Locate the cell with the specified text and output its [x, y] center coordinate. 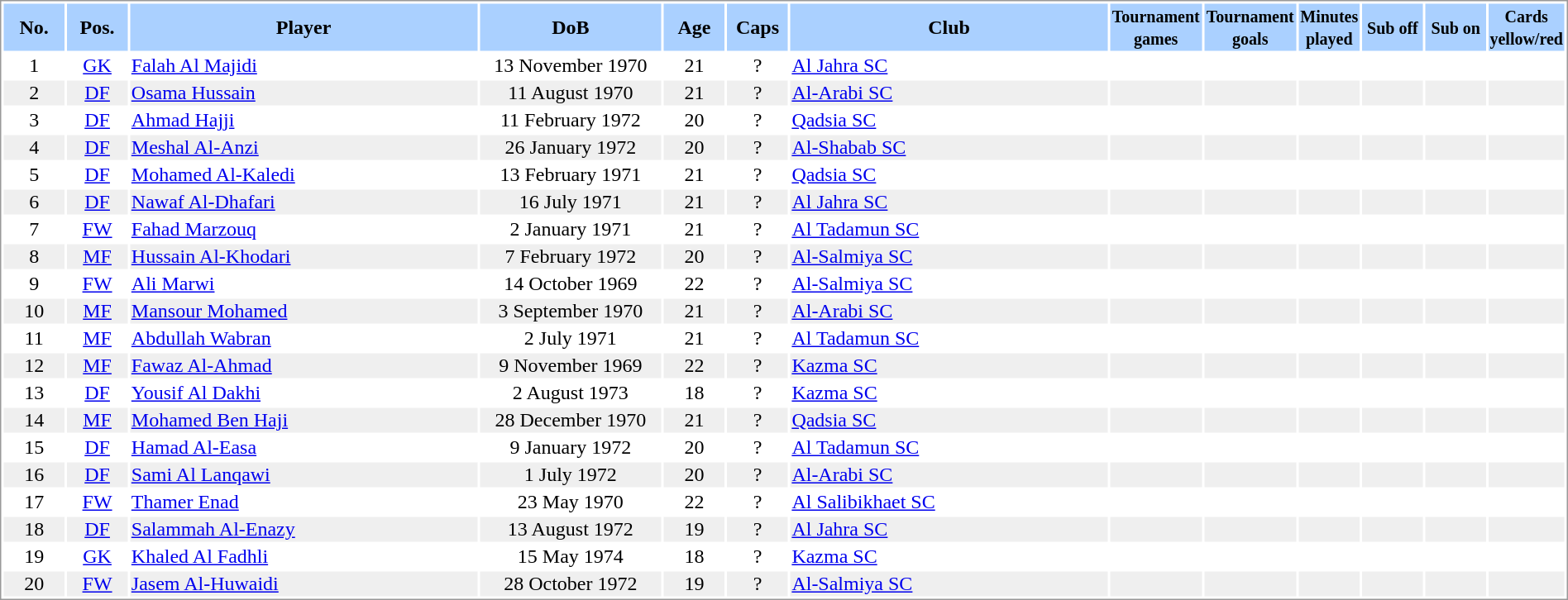
26 January 1972 [571, 148]
Abdullah Wabran [304, 338]
Thamer Enad [304, 502]
Sub on [1456, 26]
6 [33, 202]
Ali Marwi [304, 283]
11 [33, 338]
1 July 1972 [571, 475]
13 August 1972 [571, 530]
Player [304, 26]
Tournamentgames [1156, 26]
Al-Shabab SC [949, 148]
Caps [758, 26]
Fahad Marzouq [304, 229]
2 August 1973 [571, 393]
Yousif Al Dakhi [304, 393]
Khaled Al Fadhli [304, 556]
1 [33, 65]
2 January 1971 [571, 229]
Ahmad Hajji [304, 120]
Hamad Al-Easa [304, 447]
Sami Al Lanqawi [304, 475]
13 [33, 393]
Hussain Al-Khodari [304, 257]
15 [33, 447]
Cardsyellow/red [1527, 26]
9 November 1969 [571, 366]
Mansour Mohamed [304, 312]
Age [695, 26]
Salammah Al-Enazy [304, 530]
Pos. [98, 26]
13 February 1971 [571, 174]
23 May 1970 [571, 502]
12 [33, 366]
Minutesplayed [1329, 26]
11 August 1970 [571, 93]
Osama Hussain [304, 93]
8 [33, 257]
4 [33, 148]
16 July 1971 [571, 202]
2 July 1971 [571, 338]
Nawaf Al-Dhafari [304, 202]
2 [33, 93]
Meshal Al-Anzi [304, 148]
28 December 1970 [571, 421]
Mohamed Ben Haji [304, 421]
7 February 1972 [571, 257]
14 [33, 421]
15 May 1974 [571, 556]
DoB [571, 26]
3 [33, 120]
Tournamentgoals [1250, 26]
7 [33, 229]
17 [33, 502]
Fawaz Al-Ahmad [304, 366]
Sub off [1393, 26]
Falah Al Majidi [304, 65]
Club [949, 26]
11 February 1972 [571, 120]
No. [33, 26]
5 [33, 174]
13 November 1970 [571, 65]
3 September 1970 [571, 312]
9 January 1972 [571, 447]
16 [33, 475]
28 October 1972 [571, 584]
9 [33, 283]
Mohamed Al-Kaledi [304, 174]
14 October 1969 [571, 283]
Jasem Al-Huwaidi [304, 584]
10 [33, 312]
Al Salibikhaet SC [949, 502]
